Return (x, y) of the center of cell containing provided text 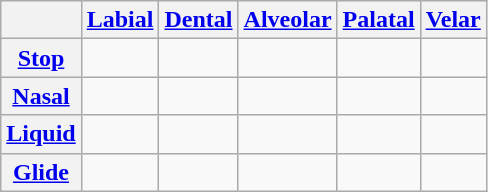
Glide (41, 172)
Labial (120, 20)
Dental (198, 20)
Velar (453, 20)
Liquid (41, 134)
Nasal (41, 96)
Palatal (378, 20)
Stop (41, 58)
Alveolar (288, 20)
